Identify which cell holds the provided text, then report its [x, y] central coordinate. 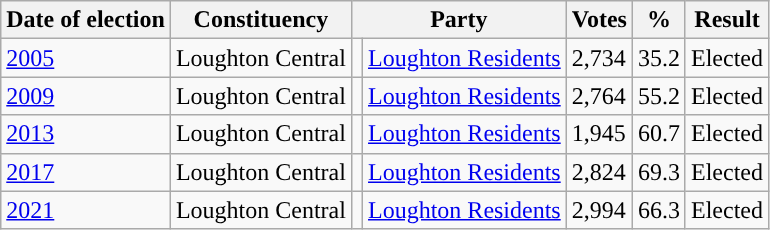
1,945 [599, 134]
55.2 [658, 96]
2,824 [599, 172]
Result [726, 20]
Date of election [86, 20]
% [658, 20]
2,734 [599, 58]
2017 [86, 172]
69.3 [658, 172]
2,994 [599, 210]
60.7 [658, 134]
2,764 [599, 96]
2021 [86, 210]
Votes [599, 20]
35.2 [658, 58]
2009 [86, 96]
Constituency [260, 20]
66.3 [658, 210]
Party [458, 20]
2005 [86, 58]
2013 [86, 134]
